Scan for the cell matching the given text and deliver its [x, y] coordinate at center. 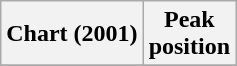
Chart (2001) [72, 34]
Peakposition [189, 34]
